Detect which cell encompasses the target text, then output its (x, y) center coordinate. 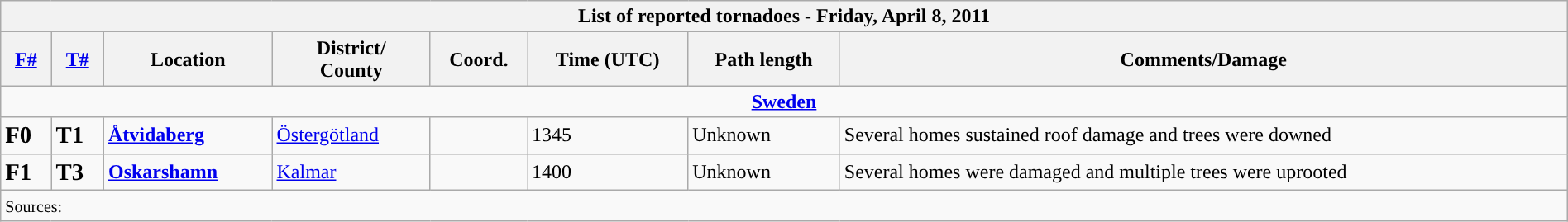
1400 (608, 172)
Path length (764, 59)
F1 (26, 172)
List of reported tornadoes - Friday, April 8, 2011 (784, 17)
T# (78, 59)
Comments/Damage (1203, 59)
Östergötland (351, 135)
Sources: (784, 205)
Location (187, 59)
Sweden (784, 102)
Oskarshamn (187, 172)
Coord. (478, 59)
District/County (351, 59)
F0 (26, 135)
Åtvidaberg (187, 135)
T3 (78, 172)
T1 (78, 135)
Several homes were damaged and multiple trees were uprooted (1203, 172)
Kalmar (351, 172)
F# (26, 59)
1345 (608, 135)
Time (UTC) (608, 59)
Several homes sustained roof damage and trees were downed (1203, 135)
